Pinpoint the cell where the given text exists, returning its (X, Y) midpoint coordinate. 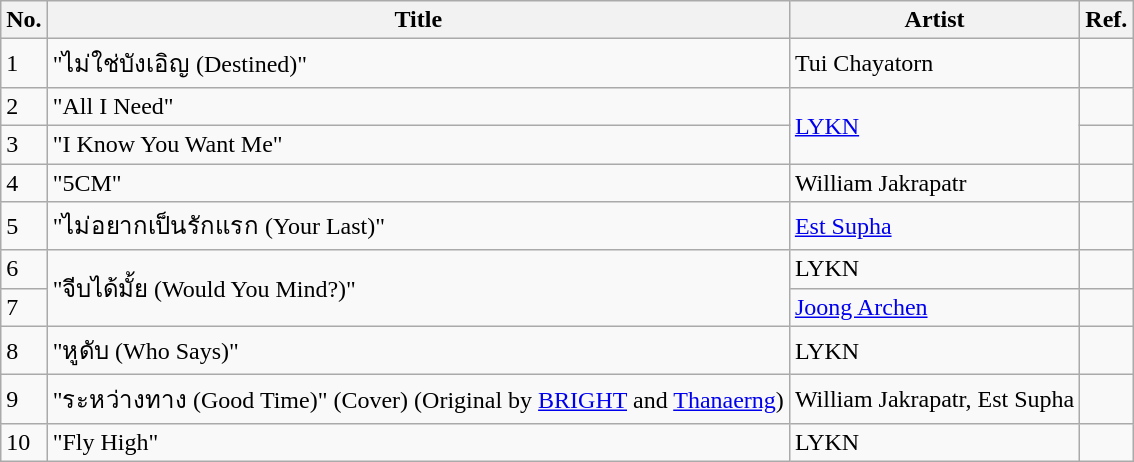
Artist (934, 20)
6 (24, 269)
2 (24, 106)
8 (24, 350)
1 (24, 64)
"ระหว่างทาง (Good Time)" (Cover) (Original by BRIGHT and Thanaerng) (418, 400)
7 (24, 307)
"I Know You Want Me" (418, 144)
No. (24, 20)
Ref. (1106, 20)
"All I Need" (418, 106)
"ไม่อยากเป็นรักแรก (Your Last)" (418, 226)
William Jakrapatr, Est Supha (934, 400)
3 (24, 144)
5 (24, 226)
"หูดับ (Who Says)" (418, 350)
4 (24, 183)
Title (418, 20)
10 (24, 442)
Est Supha (934, 226)
Joong Archen (934, 307)
"5CM" (418, 183)
9 (24, 400)
"Fly High" (418, 442)
Tui Chayatorn (934, 64)
"จีบได้มั้ย (Would You Mind?)" (418, 288)
"ไม่ใช่บังเอิญ (Destined)" (418, 64)
William Jakrapatr (934, 183)
